Capture the cell that displays the provided text and extract its (x, y) central coordinate. 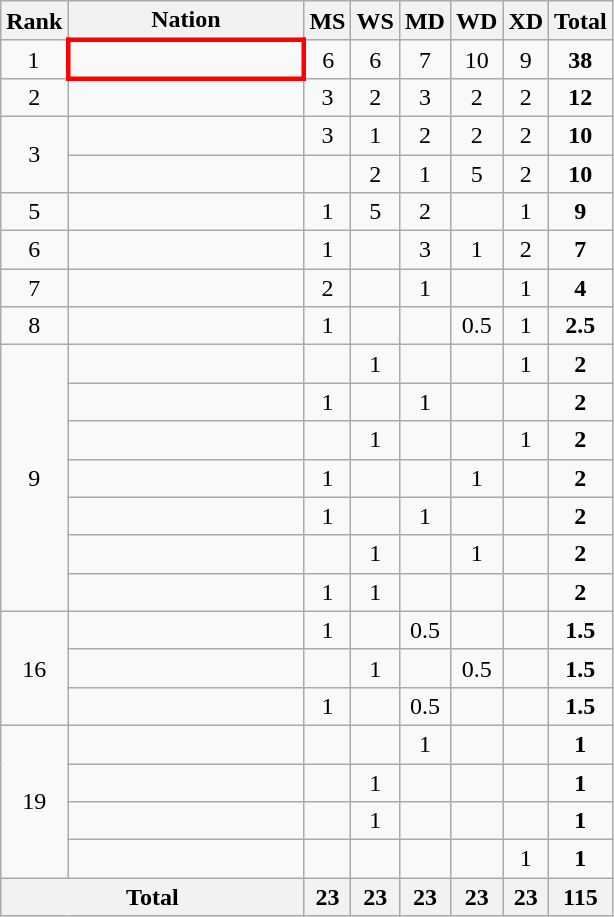
WS (375, 21)
2.5 (581, 326)
16 (34, 668)
19 (34, 801)
12 (581, 97)
MS (328, 21)
WD (476, 21)
4 (581, 288)
8 (34, 326)
38 (581, 59)
MD (424, 21)
XD (526, 21)
Rank (34, 21)
115 (581, 897)
Nation (186, 21)
